Find where the given text appears and provide that cell's center as (X, Y) coordinate. 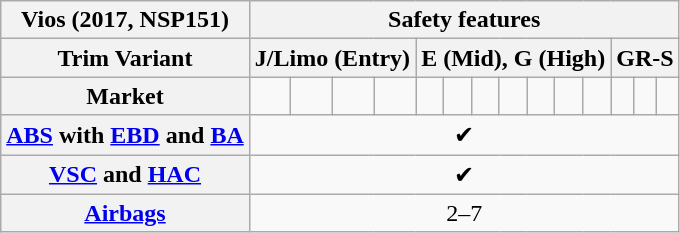
Market (126, 96)
E (Mid), G (High) (514, 58)
J/Limo (Entry) (332, 58)
Safety features (464, 20)
Vios (2017, NSP151) (126, 20)
VSC and HAC (126, 174)
Trim Variant (126, 58)
2–7 (464, 213)
Airbags (126, 213)
GR-S (645, 58)
ABS with EBD and BA (126, 135)
